Pinpoint the cell where the given text exists, returning its (x, y) midpoint coordinate. 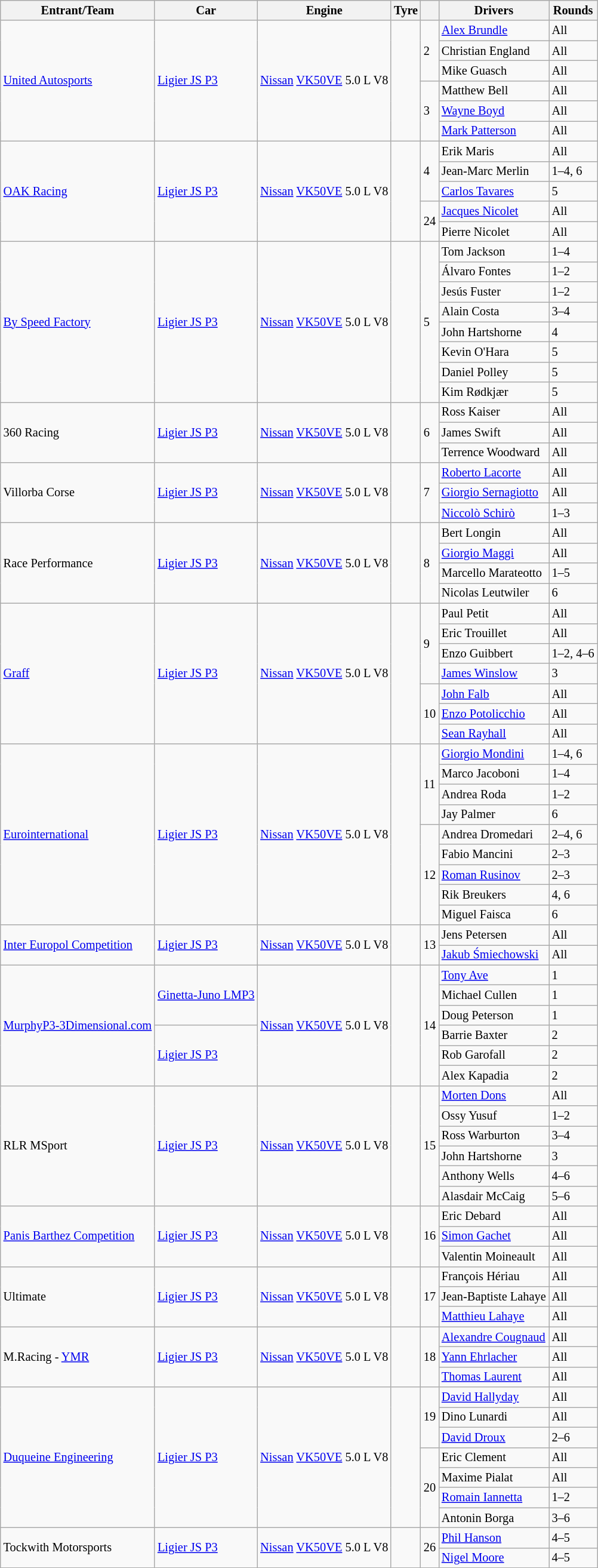
Alex Brundle (494, 30)
Inter Europol Competition (78, 945)
5–6 (573, 1196)
24 (430, 221)
Sean Rayhall (494, 734)
Giorgio Mondini (494, 754)
Graff (78, 674)
Giorgio Maggi (494, 553)
David Droux (494, 1437)
Roman Rusinov (494, 875)
14 (430, 1025)
9 (430, 644)
Mark Patterson (494, 131)
OAK Racing (78, 191)
Alain Costa (494, 312)
18 (430, 1357)
Ross Kaiser (494, 412)
1–3 (573, 513)
Drivers (494, 10)
François Hériau (494, 1277)
Wayne Boyd (494, 111)
Duqueine Engineering (78, 1458)
Andrea Dromedari (494, 834)
Phil Hanson (494, 1538)
Yann Ehrlacher (494, 1357)
Ginetta-Juno LMP3 (206, 995)
Enzo Potolicchio (494, 714)
Kim Rødkjær (494, 392)
Engine (324, 10)
Tockwith Motorsports (78, 1548)
Tyre (406, 10)
United Autosports (78, 81)
Anthony Wells (494, 1176)
Enzo Guibbert (494, 653)
Ultimate (78, 1297)
David Hallyday (494, 1397)
Andrea Roda (494, 794)
Simon Gachet (494, 1236)
16 (430, 1236)
Álvaro Fontes (494, 272)
Romain Iannetta (494, 1498)
1–2, 4–6 (573, 653)
Jens Petersen (494, 935)
Jesús Fuster (494, 292)
20 (430, 1488)
Panis Barthez Competition (78, 1236)
Race Performance (78, 562)
10 (430, 714)
Dino Lunardi (494, 1417)
12 (430, 874)
Miguel Faisca (494, 915)
Jean-Baptiste Lahaye (494, 1296)
Doug Peterson (494, 1015)
Alexandre Cougnaud (494, 1337)
Giorgio Sernagiotto (494, 493)
Jean-Marc Merlin (494, 171)
Eric Clement (494, 1458)
Terrence Woodward (494, 453)
Niccolò Schirò (494, 513)
Thomas Laurent (494, 1377)
360 Racing (78, 432)
Barrie Baxter (494, 1035)
Rik Breukers (494, 894)
Valentin Moineault (494, 1256)
Paul Petit (494, 613)
Entrant/Team (78, 10)
4, 6 (573, 894)
RLR MSport (78, 1146)
Maxime Pialat (494, 1477)
John Falb (494, 694)
Rounds (573, 10)
Bert Longin (494, 533)
Roberto Lacorte (494, 472)
Eric Trouillet (494, 634)
Antonin Borga (494, 1518)
15 (430, 1146)
Ossy Yusuf (494, 1115)
Jay Palmer (494, 814)
Matthieu Lahaye (494, 1317)
Nigel Moore (494, 1558)
Kevin O'Hara (494, 352)
By Speed Factory (78, 321)
Eurointernational (78, 835)
19 (430, 1418)
4–6 (573, 1176)
Alex Kapadia (494, 1075)
Michael Cullen (494, 995)
2–6 (573, 1437)
Carlos Tavares (494, 191)
Tony Ave (494, 975)
Jakub Śmiechowski (494, 955)
MurphyP3-3Dimensional.com (78, 1025)
3–6 (573, 1518)
13 (430, 945)
8 (430, 562)
Tom Jackson (494, 251)
11 (430, 785)
Pierre Nicolet (494, 232)
Car (206, 10)
Nicolas Leutwiler (494, 593)
Morten Dons (494, 1096)
Ross Warburton (494, 1136)
M.Racing - YMR (78, 1357)
Christian England (494, 51)
Eric Debard (494, 1216)
Marco Jacoboni (494, 774)
James Winslow (494, 674)
Rob Garofall (494, 1055)
Villorba Corse (78, 492)
Erik Maris (494, 151)
Daniel Polley (494, 372)
Alasdair McCaig (494, 1196)
7 (430, 492)
26 (430, 1548)
Fabio Mancini (494, 854)
Mike Guasch (494, 70)
1–5 (573, 573)
2–4, 6 (573, 834)
Matthew Bell (494, 91)
James Swift (494, 432)
17 (430, 1297)
Jacques Nicolet (494, 211)
Marcello Marateotto (494, 573)
